Find where the given text appears and provide that cell's center as [X, Y] coordinate. 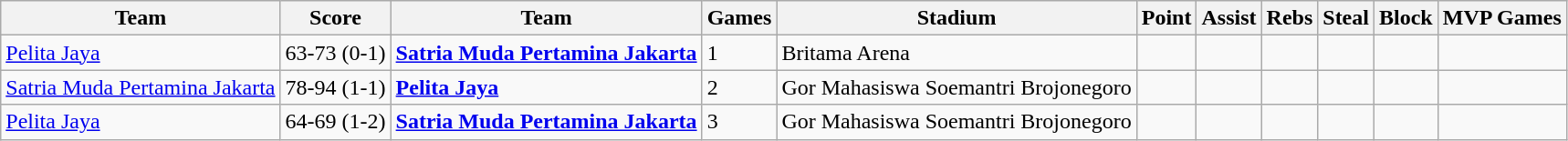
Games [739, 18]
Score [336, 18]
64-69 (1-2) [336, 122]
Point [1166, 18]
2 [739, 87]
1 [739, 53]
78-94 (1-1) [336, 87]
Rebs [1290, 18]
MVP Games [1502, 18]
3 [739, 122]
Steal [1346, 18]
Britama Arena [956, 53]
63-73 (0-1) [336, 53]
Stadium [956, 18]
Assist [1228, 18]
Block [1406, 18]
